Identify which cell holds the provided text, then report its (X, Y) central coordinate. 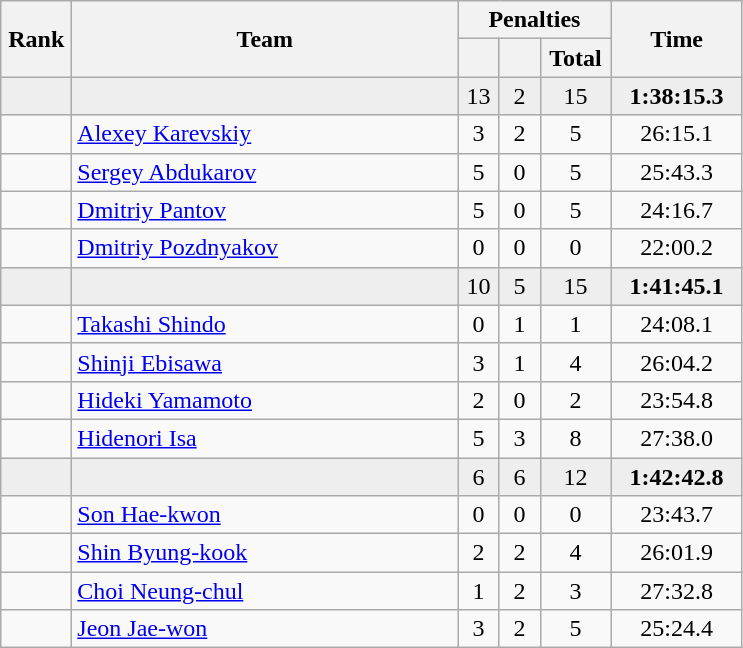
Takashi Shindo (265, 324)
25:24.4 (676, 629)
23:43.7 (676, 515)
1:38:15.3 (676, 96)
Rank (36, 39)
1:41:45.1 (676, 286)
Shin Byung-kook (265, 553)
26:15.1 (676, 134)
12 (576, 477)
Choi Neung-chul (265, 591)
24:08.1 (676, 324)
Team (265, 39)
Penalties (534, 20)
22:00.2 (676, 248)
27:38.0 (676, 438)
Total (576, 58)
23:54.8 (676, 400)
26:01.9 (676, 553)
Alexey Karevskiy (265, 134)
25:43.3 (676, 172)
26:04.2 (676, 362)
1:42:42.8 (676, 477)
Son Hae-kwon (265, 515)
8 (576, 438)
Jeon Jae-won (265, 629)
27:32.8 (676, 591)
Shinji Ebisawa (265, 362)
Dmitriy Pantov (265, 210)
10 (478, 286)
Sergey Abdukarov (265, 172)
Time (676, 39)
13 (478, 96)
Hidenori Isa (265, 438)
Hideki Yamamoto (265, 400)
24:16.7 (676, 210)
Dmitriy Pozdnyakov (265, 248)
